Search for the cell housing the specified text and yield its [x, y] center coordinate. 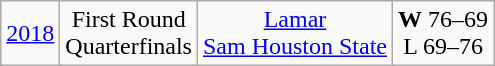
First RoundQuarterfinals [129, 34]
2018 [30, 34]
W 76–69L 69–76 [444, 34]
LamarSam Houston State [294, 34]
